Determine the (x, y) coordinate at the center of the cell enclosing the given text.  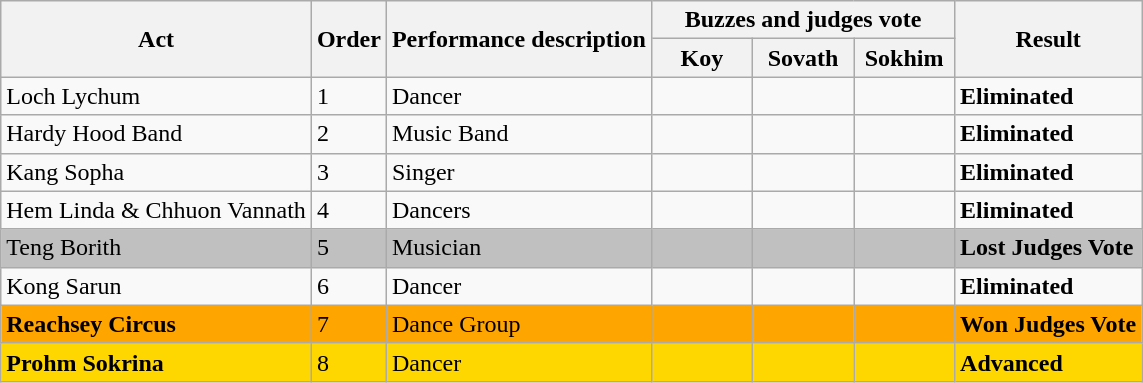
Performance description (518, 39)
Hem Linda & Chhuon Vannath (156, 210)
2 (348, 134)
7 (348, 324)
Sokhim (904, 58)
Prohm Sokrina (156, 362)
3 (348, 172)
Musician (518, 248)
Loch Lychum (156, 96)
8 (348, 362)
Act (156, 39)
Dance Group (518, 324)
Dancers (518, 210)
Result (1048, 39)
Advanced (1048, 362)
Lost Judges Vote (1048, 248)
1 (348, 96)
5 (348, 248)
Sovath (802, 58)
Hardy Hood Band (156, 134)
Buzzes and judges vote (802, 20)
Singer (518, 172)
Reachsey Circus (156, 324)
Teng Borith (156, 248)
Music Band (518, 134)
Koy (702, 58)
4 (348, 210)
6 (348, 286)
Won Judges Vote (1048, 324)
Kang Sopha (156, 172)
Kong Sarun (156, 286)
Order (348, 39)
